Pinpoint the cell where the given text exists, returning its (X, Y) midpoint coordinate. 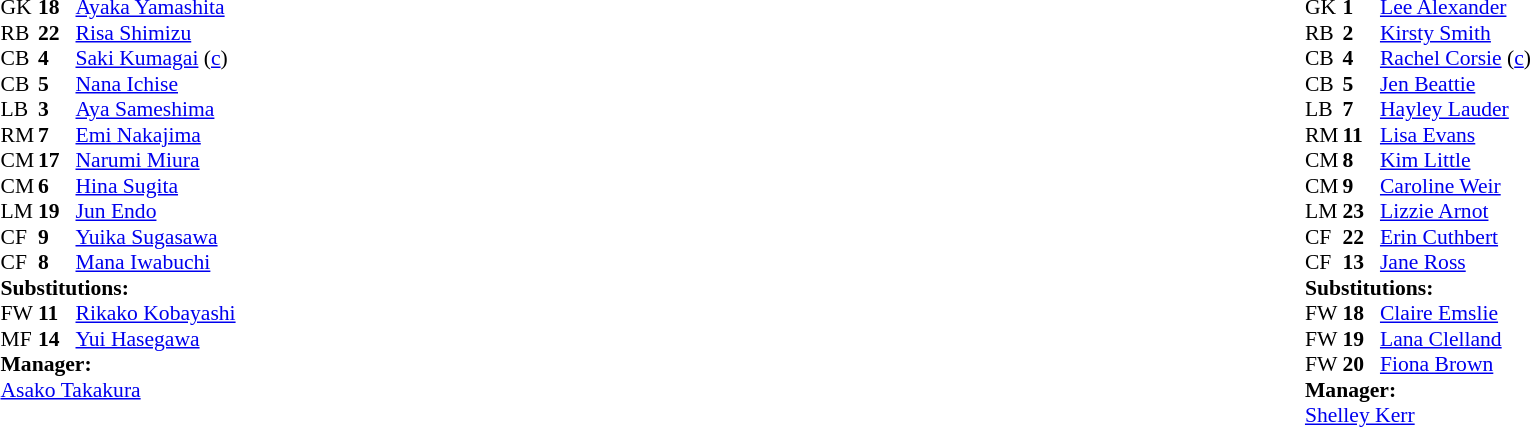
3 (57, 109)
Aya Sameshima (156, 109)
Mana Iwabuchi (156, 263)
Narumi Miura (156, 161)
Nana Ichise (156, 84)
Risa Shimizu (156, 33)
Jun Endo (156, 211)
Yui Hasegawa (156, 339)
Emi Nakajima (156, 135)
Substitutions: (118, 288)
Rikako Kobayashi (156, 313)
MF (19, 339)
13 (1361, 263)
Saki Kumagai (c) (156, 59)
14 (57, 339)
Manager: (118, 365)
23 (1361, 211)
Yuika Sugasawa (156, 237)
18 (1361, 313)
2 (1361, 33)
20 (1361, 365)
Hina Sugita (156, 186)
6 (57, 186)
17 (57, 161)
Asako Takakura (118, 390)
